Provide the [x, y] coordinate of the cell's center where the given text is located.  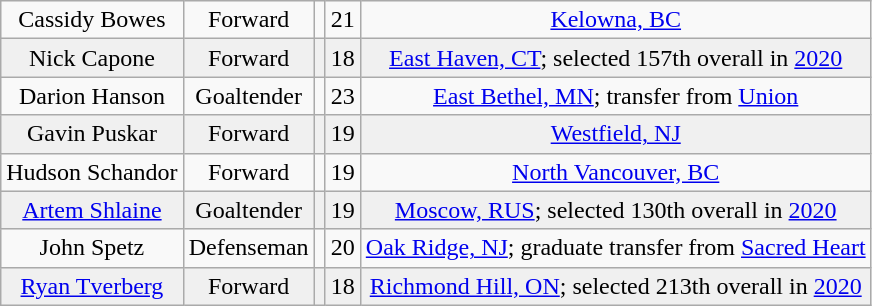
East Bethel, MN; transfer from Union [616, 96]
Moscow, RUS; selected 130th overall in 2020 [616, 210]
Nick Capone [92, 58]
Hudson Schandor [92, 172]
21 [342, 20]
Richmond Hill, ON; selected 213th overall in 2020 [616, 286]
Kelowna, BC [616, 20]
Ryan Tverberg [92, 286]
23 [342, 96]
Oak Ridge, NJ; graduate transfer from Sacred Heart [616, 248]
Artem Shlaine [92, 210]
John Spetz [92, 248]
Westfield, NJ [616, 134]
East Haven, CT; selected 157th overall in 2020 [616, 58]
20 [342, 248]
Darion Hanson [92, 96]
North Vancouver, BC [616, 172]
Gavin Puskar [92, 134]
Defenseman [248, 248]
Cassidy Bowes [92, 20]
